Scan for the cell matching the given text and deliver its [X, Y] coordinate at center. 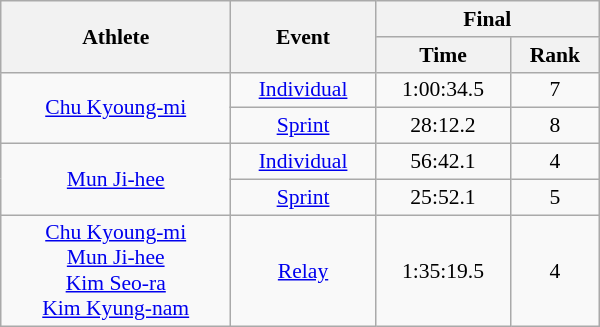
Mun Ji-hee [116, 180]
Final [487, 19]
1:00:34.5 [442, 90]
1:35:19.5 [442, 271]
Athlete [116, 36]
25:52.1 [442, 197]
Chu Kyoung-mi [116, 108]
5 [556, 197]
Event [304, 36]
Rank [556, 55]
56:42.1 [442, 162]
Chu Kyoung-mi Mun Ji-hee Kim Seo-ra Kim Kyung-nam [116, 271]
7 [556, 90]
Relay [304, 271]
Time [442, 55]
8 [556, 126]
28:12.2 [442, 126]
